Pinpoint the cell where the given text exists, returning its (X, Y) midpoint coordinate. 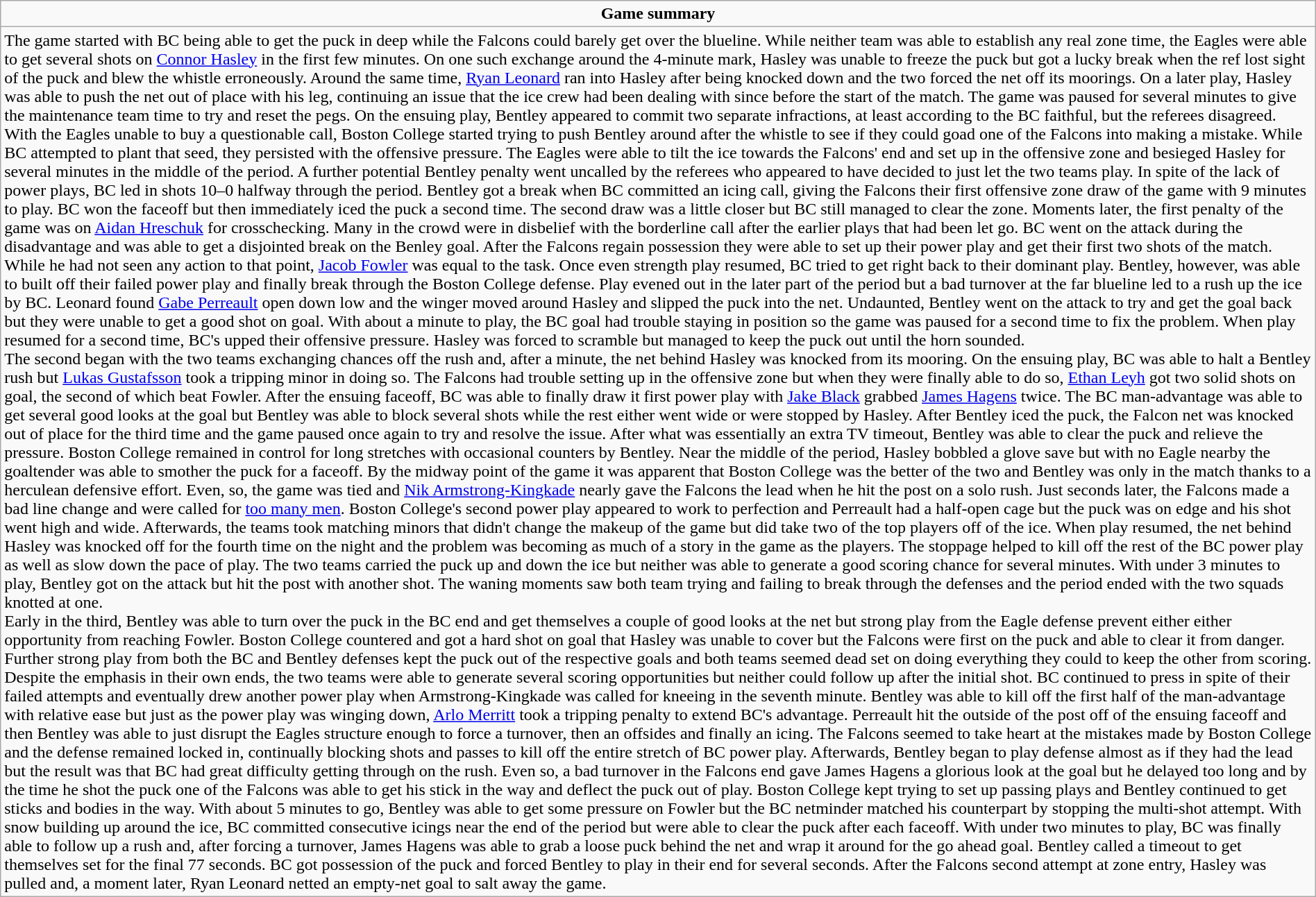
Game summary (658, 14)
